Locate the cell with the specified text and output its (X, Y) center coordinate. 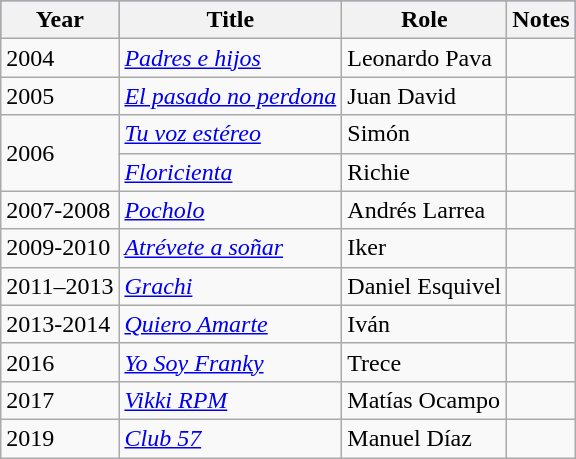
Atrévete a soñar (230, 248)
Trece (424, 362)
Andrés Larrea (424, 210)
2017 (60, 400)
2004 (60, 58)
Padres e hijos (230, 58)
Pocholo (230, 210)
Quiero Amarte (230, 324)
Leonardo Pava (424, 58)
Grachi (230, 286)
2013-2014 (60, 324)
2006 (60, 153)
Floricienta (230, 172)
2009-2010 (60, 248)
Notes (541, 20)
Club 57 (230, 438)
Yo Soy Franky (230, 362)
Manuel Díaz (424, 438)
Juan David (424, 96)
Year (60, 20)
Title (230, 20)
2011–2013 (60, 286)
Simón (424, 134)
El pasado no perdona (230, 96)
Iker (424, 248)
Daniel Esquivel (424, 286)
Tu voz estéreo (230, 134)
Matías Ocampo (424, 400)
Richie (424, 172)
2005 (60, 96)
2007-2008 (60, 210)
2016 (60, 362)
2019 (60, 438)
Iván (424, 324)
Vikki RPM (230, 400)
Role (424, 20)
